Detect which cell encompasses the target text, then output its (X, Y) center coordinate. 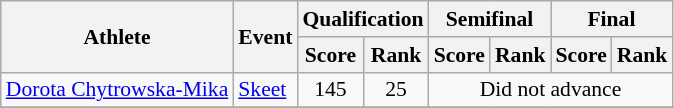
Skeet (265, 90)
145 (330, 90)
Event (265, 36)
Semifinal (490, 19)
Final (611, 19)
25 (396, 90)
Dorota Chytrowska-Mika (118, 90)
Athlete (118, 36)
Qualification (362, 19)
Did not advance (551, 90)
